Detect which cell encompasses the target text, then output its (x, y) center coordinate. 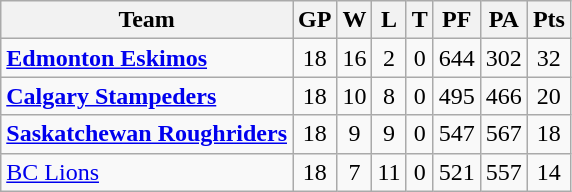
PF (456, 20)
BC Lions (147, 172)
2 (389, 58)
302 (504, 58)
32 (548, 58)
Calgary Stampeders (147, 96)
Edmonton Eskimos (147, 58)
644 (456, 58)
PA (504, 20)
10 (354, 96)
11 (389, 172)
547 (456, 134)
8 (389, 96)
7 (354, 172)
Pts (548, 20)
Saskatchewan Roughriders (147, 134)
Team (147, 20)
T (420, 20)
557 (504, 172)
567 (504, 134)
14 (548, 172)
W (354, 20)
16 (354, 58)
20 (548, 96)
521 (456, 172)
GP (315, 20)
L (389, 20)
495 (456, 96)
466 (504, 96)
